Search for the cell housing the specified text and yield its (x, y) center coordinate. 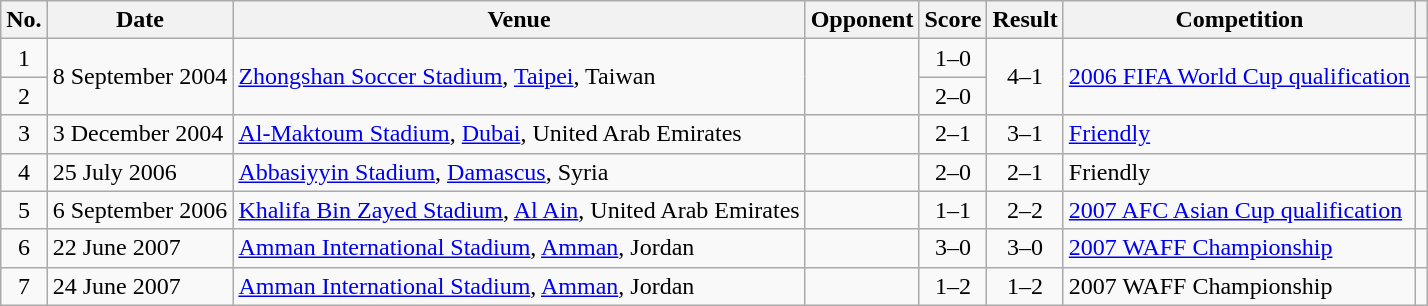
Abbasiyyin Stadium, Damascus, Syria (519, 172)
Opponent (862, 20)
Al-Maktoum Stadium, Dubai, United Arab Emirates (519, 134)
3 December 2004 (140, 134)
3–1 (1025, 134)
1 (24, 58)
4 (24, 172)
1–0 (953, 58)
6 September 2006 (140, 210)
7 (24, 286)
Score (953, 20)
24 June 2007 (140, 286)
No. (24, 20)
5 (24, 210)
Zhongshan Soccer Stadium, Taipei, Taiwan (519, 77)
6 (24, 248)
Date (140, 20)
Khalifa Bin Zayed Stadium, Al Ain, United Arab Emirates (519, 210)
1–1 (953, 210)
2007 AFC Asian Cup qualification (1239, 210)
Competition (1239, 20)
8 September 2004 (140, 77)
22 June 2007 (140, 248)
Venue (519, 20)
2–2 (1025, 210)
4–1 (1025, 77)
3 (24, 134)
Result (1025, 20)
25 July 2006 (140, 172)
2 (24, 96)
2006 FIFA World Cup qualification (1239, 77)
